Search for the cell housing the specified text and yield its (X, Y) center coordinate. 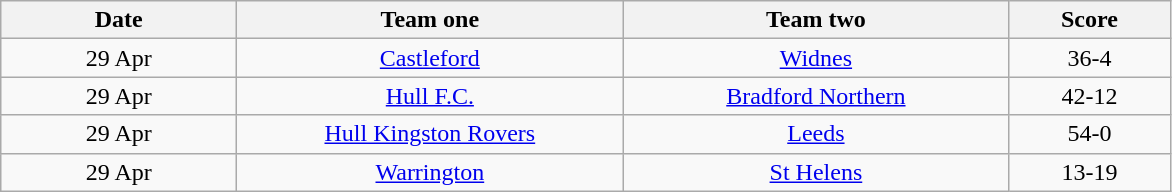
Team one (430, 20)
Castleford (430, 58)
54-0 (1090, 134)
St Helens (816, 172)
Warrington (430, 172)
Hull F.C. (430, 96)
36-4 (1090, 58)
Bradford Northern (816, 96)
Date (119, 20)
13-19 (1090, 172)
Team two (816, 20)
Widnes (816, 58)
Hull Kingston Rovers (430, 134)
42-12 (1090, 96)
Score (1090, 20)
Leeds (816, 134)
